For the text-containing cell, return its midpoint in (x, y) coordinate format. 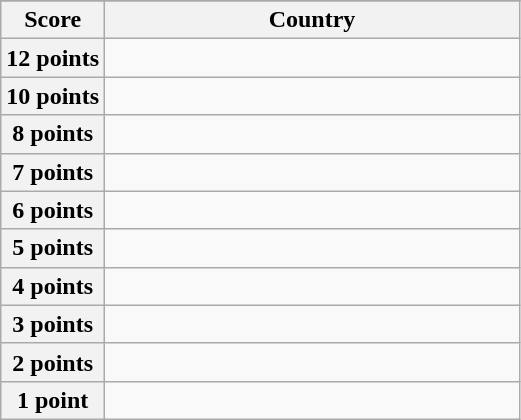
5 points (53, 248)
12 points (53, 58)
3 points (53, 324)
Score (53, 20)
7 points (53, 172)
Country (312, 20)
4 points (53, 286)
8 points (53, 134)
6 points (53, 210)
10 points (53, 96)
1 point (53, 400)
2 points (53, 362)
